Search for the cell housing the specified text and yield its [x, y] center coordinate. 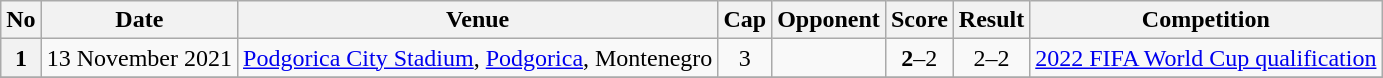
Venue [478, 20]
1 [21, 58]
Result [991, 20]
Competition [1206, 20]
Date [139, 20]
13 November 2021 [139, 58]
Score [919, 20]
2022 FIFA World Cup qualification [1206, 58]
3 [745, 58]
Cap [745, 20]
Podgorica City Stadium, Podgorica, Montenegro [478, 58]
No [21, 20]
Opponent [829, 20]
